Return the [x, y] coordinate for the center point of the cell that contains the specified text.  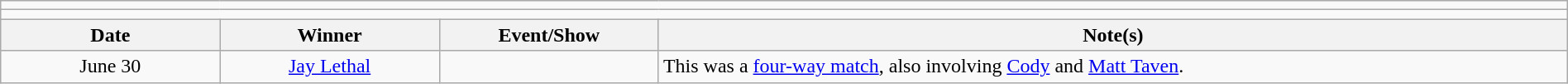
Date [111, 35]
Jay Lethal [329, 67]
Winner [329, 35]
June 30 [111, 67]
This was a four-way match, also involving Cody and Matt Taven. [1113, 67]
Note(s) [1113, 35]
Event/Show [549, 35]
